Return the [X, Y] coordinate for the center point of the cell that contains the specified text.  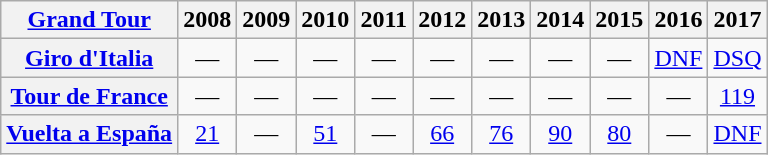
51 [326, 134]
76 [502, 134]
21 [208, 134]
2008 [208, 20]
2015 [620, 20]
90 [560, 134]
2009 [266, 20]
2017 [738, 20]
66 [442, 134]
2016 [678, 20]
Vuelta a España [90, 134]
2013 [502, 20]
2010 [326, 20]
2014 [560, 20]
2011 [384, 20]
DSQ [738, 58]
Grand Tour [90, 20]
2012 [442, 20]
Giro d'Italia [90, 58]
119 [738, 96]
Tour de France [90, 96]
80 [620, 134]
